Output the (X, Y) coordinate of the center of the cell containing the given text.  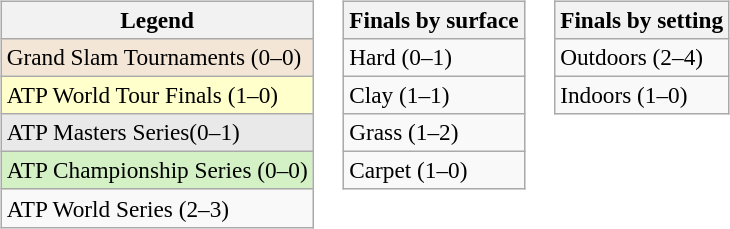
ATP Championship Series (0–0) (157, 171)
Finals by setting (642, 20)
Carpet (1–0) (434, 171)
ATP World Tour Finals (1–0) (157, 95)
Legend (157, 20)
Outdoors (2–4) (642, 57)
Indoors (1–0) (642, 95)
Grand Slam Tournaments (0–0) (157, 57)
Finals by surface (434, 20)
Grass (1–2) (434, 133)
Hard (0–1) (434, 57)
ATP Masters Series(0–1) (157, 133)
ATP World Series (2–3) (157, 208)
Clay (1–1) (434, 95)
